For the text-containing cell, return its midpoint in [x, y] coordinate format. 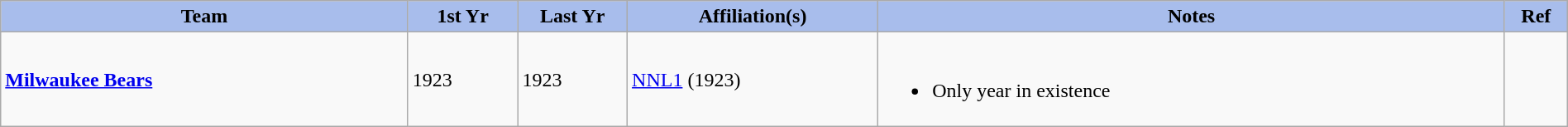
Notes [1192, 17]
Milwaukee Bears [205, 80]
Team [205, 17]
NNL1 (1923) [753, 80]
Only year in existence [1192, 80]
Affiliation(s) [753, 17]
Ref [1536, 17]
1st Yr [463, 17]
Last Yr [572, 17]
